For the text-containing cell, return its midpoint in (x, y) coordinate format. 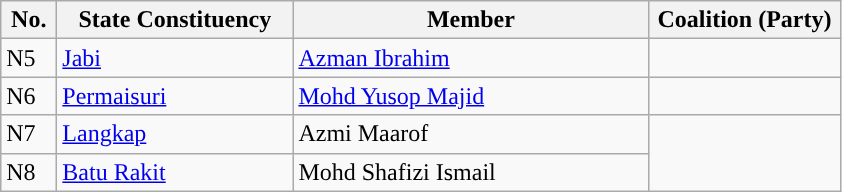
Jabi (175, 58)
Mohd Yusop Majid (471, 96)
Coalition (Party) (744, 20)
Batu Rakit (175, 172)
Azmi Maarof (471, 134)
Permaisuri (175, 96)
Azman Ibrahim (471, 58)
State Constituency (175, 20)
N8 (29, 172)
N5 (29, 58)
N7 (29, 134)
N6 (29, 96)
No. (29, 20)
Mohd Shafizi Ismail (471, 172)
Member (471, 20)
Langkap (175, 134)
